Find where the given text appears and provide that cell's center as [X, Y] coordinate. 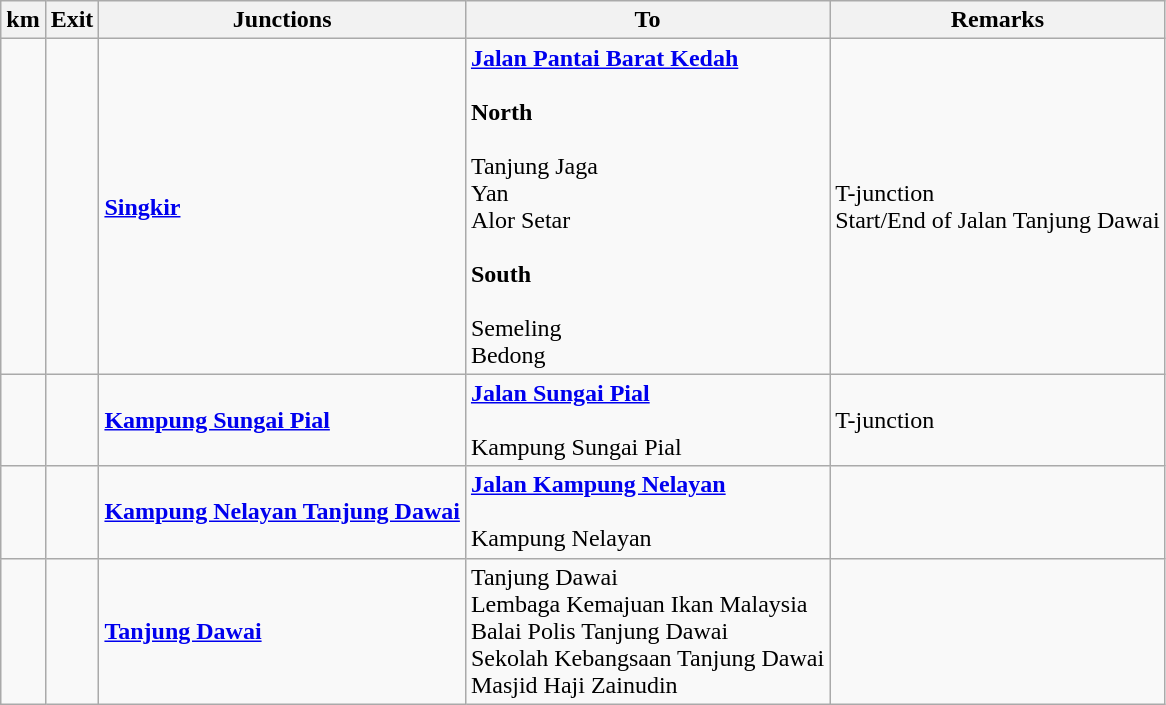
Kampung Nelayan Tanjung Dawai [282, 512]
Jalan Pantai Barat KedahNorthTanjung JagaYanAlor SetarSouthSemelingBedong [647, 206]
To [647, 20]
Jalan Kampung NelayanKampung Nelayan [647, 512]
Jalan Sungai Pial Kampung Sungai Pial [647, 420]
Remarks [998, 20]
Tanjung DawaiLembaga Kemajuan Ikan MalaysiaBalai Polis Tanjung DawaiSekolah Kebangsaan Tanjung DawaiMasjid Haji Zainudin [647, 631]
T-junction [998, 420]
Junctions [282, 20]
Kampung Sungai Pial [282, 420]
Singkir [282, 206]
Exit [72, 20]
km [23, 20]
T-junctionStart/End of Jalan Tanjung Dawai [998, 206]
Tanjung Dawai [282, 631]
